Pinpoint the cell where the given text exists, returning its (X, Y) midpoint coordinate. 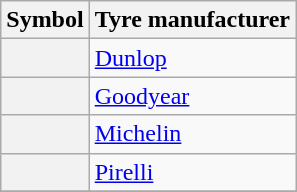
Pirelli (192, 172)
Michelin (192, 134)
Symbol (45, 20)
Dunlop (192, 58)
Tyre manufacturer (192, 20)
Goodyear (192, 96)
